Scan for the cell matching the given text and deliver its [X, Y] coordinate at center. 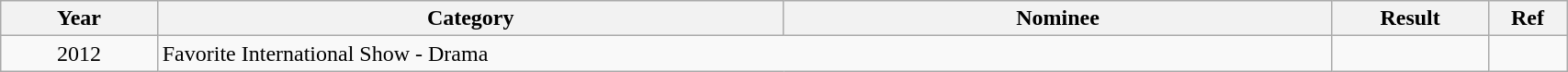
Year [79, 18]
Nominee [1058, 18]
Category [470, 18]
Result [1410, 18]
Favorite International Show - Drama [744, 54]
Ref [1527, 18]
2012 [79, 54]
